Return the (x, y) coordinate for the center point of the cell that contains the specified text.  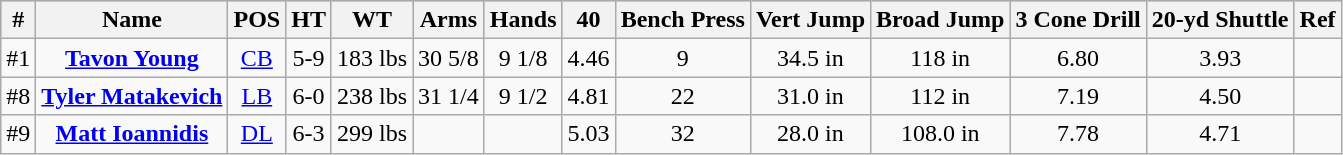
Name (132, 20)
3 Cone Drill (1078, 20)
6-0 (309, 96)
183 lbs (372, 58)
CB (257, 58)
4.71 (1220, 134)
108.0 in (940, 134)
31.0 in (810, 96)
6.80 (1078, 58)
# (18, 20)
40 (588, 20)
31 1/4 (449, 96)
20-yd Shuttle (1220, 20)
118 in (940, 58)
Vert Jump (810, 20)
22 (682, 96)
4.50 (1220, 96)
5-9 (309, 58)
LB (257, 96)
DL (257, 134)
Tyler Matakevich (132, 96)
HT (309, 20)
Arms (449, 20)
299 lbs (372, 134)
Hands (523, 20)
#1 (18, 58)
4.81 (588, 96)
POS (257, 20)
#9 (18, 134)
3.93 (1220, 58)
9 1/2 (523, 96)
5.03 (588, 134)
32 (682, 134)
Ref (1318, 20)
6-3 (309, 134)
WT (372, 20)
238 lbs (372, 96)
Matt Ioannidis (132, 134)
4.46 (588, 58)
7.78 (1078, 134)
28.0 in (810, 134)
#8 (18, 96)
34.5 in (810, 58)
7.19 (1078, 96)
9 1/8 (523, 58)
Bench Press (682, 20)
Tavon Young (132, 58)
112 in (940, 96)
9 (682, 58)
30 5/8 (449, 58)
Broad Jump (940, 20)
